Scan for the cell matching the given text and deliver its (x, y) coordinate at center. 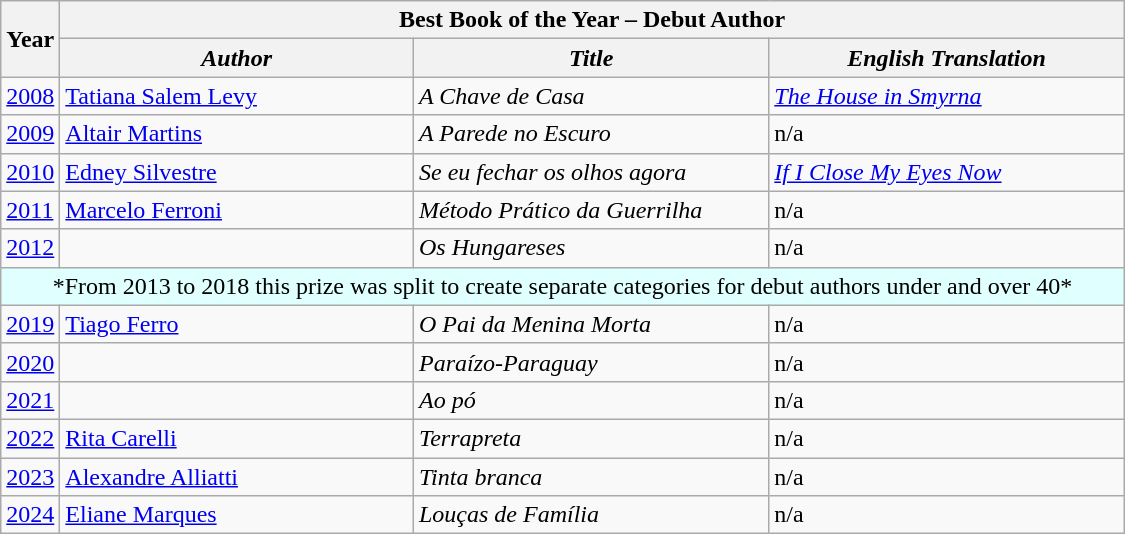
Year (30, 39)
Paraízo-Paraguay (590, 362)
Se eu fechar os olhos agora (590, 172)
2009 (30, 134)
2008 (30, 96)
Altair Martins (237, 134)
Edney Silvestre (237, 172)
Alexandre Alliatti (237, 477)
2012 (30, 248)
Tiago Ferro (237, 324)
2020 (30, 362)
Tinta branca (590, 477)
2021 (30, 400)
A Parede no Escuro (590, 134)
2022 (30, 438)
2023 (30, 477)
2019 (30, 324)
Eliane Marques (237, 515)
Best Book of the Year – Debut Author (592, 20)
Tatiana Salem Levy (237, 96)
Marcelo Ferroni (237, 210)
Louças de Família (590, 515)
Método Prático da Guerrilha (590, 210)
The House in Smyrna (946, 96)
2024 (30, 515)
*From 2013 to 2018 this prize was split to create separate categories for debut authors under and over 40* (563, 286)
2011 (30, 210)
A Chave de Casa (590, 96)
Rita Carelli (237, 438)
Terrapreta (590, 438)
Title (590, 58)
English Translation (946, 58)
2010 (30, 172)
Author (237, 58)
Os Hungareses (590, 248)
If I Close My Eyes Now (946, 172)
Ao pó (590, 400)
O Pai da Menina Morta (590, 324)
